Pinpoint the cell where the given text exists, returning its (x, y) midpoint coordinate. 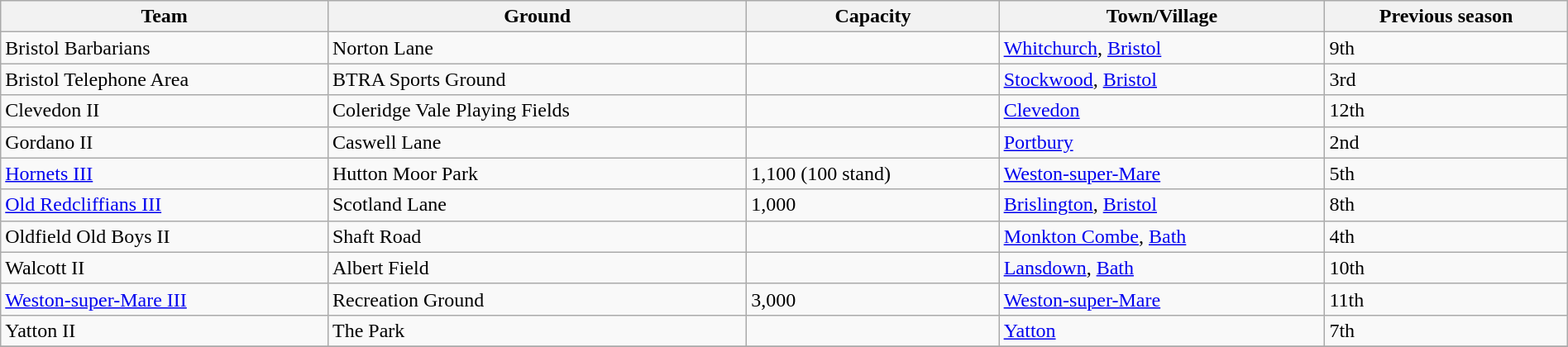
Stockwood, Bristol (1162, 79)
Clevedon (1162, 111)
Scotland Lane (537, 205)
3rd (1446, 79)
BTRA Sports Ground (537, 79)
1,000 (873, 205)
The Park (537, 330)
5th (1446, 173)
Caswell Lane (537, 142)
2nd (1446, 142)
11th (1446, 299)
Team (165, 17)
10th (1446, 268)
Bristol Telephone Area (165, 79)
Coleridge Vale Playing Fields (537, 111)
Portbury (1162, 142)
3,000 (873, 299)
Clevedon II (165, 111)
Whitchurch, Bristol (1162, 48)
Albert Field (537, 268)
Monkton Combe, Bath (1162, 236)
4th (1446, 236)
7th (1446, 330)
Norton Lane (537, 48)
9th (1446, 48)
Brislington, Bristol (1162, 205)
Lansdown, Bath (1162, 268)
8th (1446, 205)
Hutton Moor Park (537, 173)
Town/Village (1162, 17)
Previous season (1446, 17)
Yatton II (165, 330)
12th (1446, 111)
Walcott II (165, 268)
Ground (537, 17)
Oldfield Old Boys II (165, 236)
Hornets III (165, 173)
Gordano II (165, 142)
Recreation Ground (537, 299)
Yatton (1162, 330)
Capacity (873, 17)
Old Redcliffians III (165, 205)
Shaft Road (537, 236)
1,100 (100 stand) (873, 173)
Weston-super-Mare III (165, 299)
Bristol Barbarians (165, 48)
